Search for the cell housing the specified text and yield its [x, y] center coordinate. 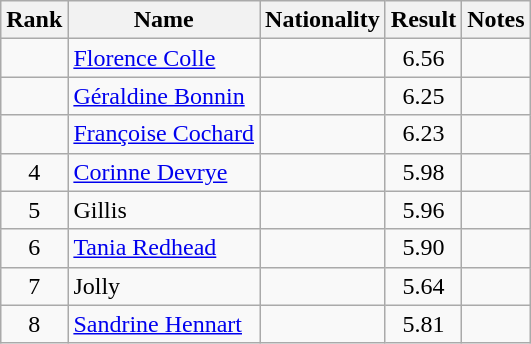
5.81 [423, 324]
Jolly [164, 286]
4 [34, 172]
Florence Colle [164, 58]
Nationality [323, 20]
Name [164, 20]
6.56 [423, 58]
Sandrine Hennart [164, 324]
Tania Redhead [164, 248]
Rank [34, 20]
5.96 [423, 210]
Françoise Cochard [164, 134]
6.25 [423, 96]
5.90 [423, 248]
Result [423, 20]
7 [34, 286]
6 [34, 248]
5 [34, 210]
Notes [496, 20]
Corinne Devrye [164, 172]
Géraldine Bonnin [164, 96]
Gillis [164, 210]
5.64 [423, 286]
8 [34, 324]
5.98 [423, 172]
6.23 [423, 134]
